Determine the (x, y) coordinate at the center of the cell enclosing the given text.  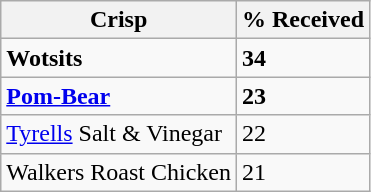
Walkers Roast Chicken (119, 172)
Tyrells Salt & Vinegar (119, 134)
% Received (304, 20)
23 (304, 96)
Pom-Bear (119, 96)
Wotsits (119, 58)
22 (304, 134)
34 (304, 58)
21 (304, 172)
Crisp (119, 20)
